Detect which cell encompasses the target text, then output its [X, Y] center coordinate. 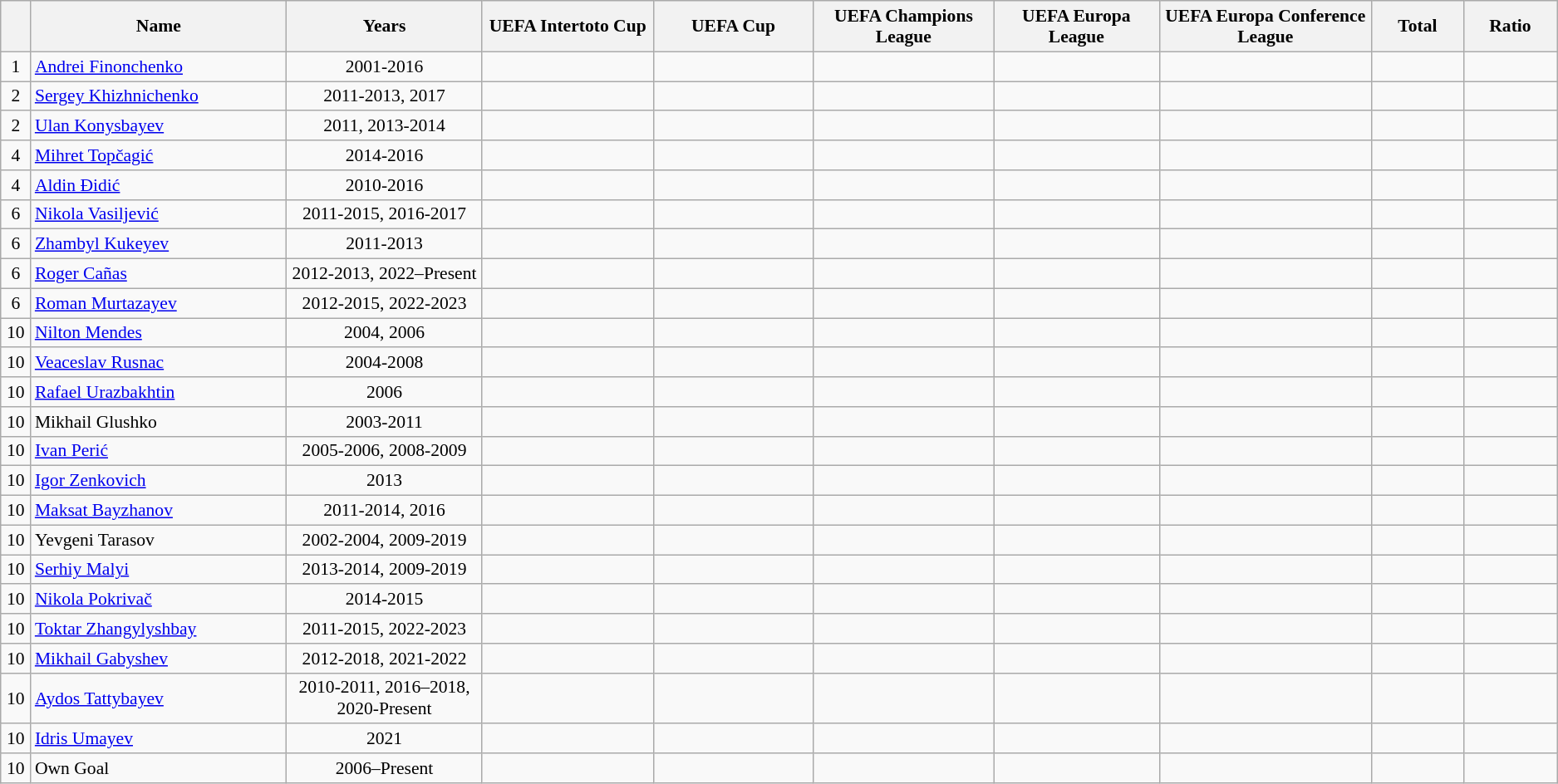
UEFA Europa League [1077, 27]
Ulan Konysbayev [159, 126]
2013 [385, 481]
2006–Present [385, 768]
Nikola Vasiljević [159, 214]
1 [16, 66]
2004, 2006 [385, 333]
2004-2008 [385, 363]
2011-2013 [385, 244]
Maksat Bayzhanov [159, 511]
2011-2014, 2016 [385, 511]
2013-2014, 2009-2019 [385, 570]
Nikola Pokrivač [159, 600]
Aydos Tattybayev [159, 698]
2012-2015, 2022-2023 [385, 303]
Igor Zenkovich [159, 481]
Name [159, 27]
2010-2011, 2016–2018, 2020-Present [385, 698]
Yevgeni Tarasov [159, 540]
2003-2011 [385, 422]
2006 [385, 392]
Veaceslav Rusnac [159, 363]
2002-2004, 2009-2019 [385, 540]
2011-2015, 2016-2017 [385, 214]
2010-2016 [385, 185]
Sergey Khizhnichenko [159, 96]
Zhambyl Kukeyev [159, 244]
UEFA Intertoto Cup [568, 27]
Aldin Đidić [159, 185]
UEFA Europa Conference League [1266, 27]
2012-2013, 2022–Present [385, 274]
Mikhail Glushko [159, 422]
Toktar Zhangylyshbay [159, 629]
Idris Umayev [159, 739]
2012-2018, 2021-2022 [385, 659]
2005-2006, 2008-2009 [385, 451]
2011, 2013-2014 [385, 126]
2011-2013, 2017 [385, 96]
Own Goal [159, 768]
2011-2015, 2022-2023 [385, 629]
Ivan Perić [159, 451]
UEFA Champions League [904, 27]
Mikhail Gabyshev [159, 659]
2021 [385, 739]
Serhiy Malyi [159, 570]
2014-2015 [385, 600]
Ratio [1510, 27]
Years [385, 27]
Roger Cañas [159, 274]
Roman Murtazayev [159, 303]
Total [1418, 27]
2001-2016 [385, 66]
Andrei Finonchenko [159, 66]
UEFA Cup [733, 27]
Mihret Topčagić [159, 155]
Rafael Urazbakhtin [159, 392]
2014-2016 [385, 155]
Nilton Mendes [159, 333]
